Pinpoint the cell where the given text exists, returning its [x, y] midpoint coordinate. 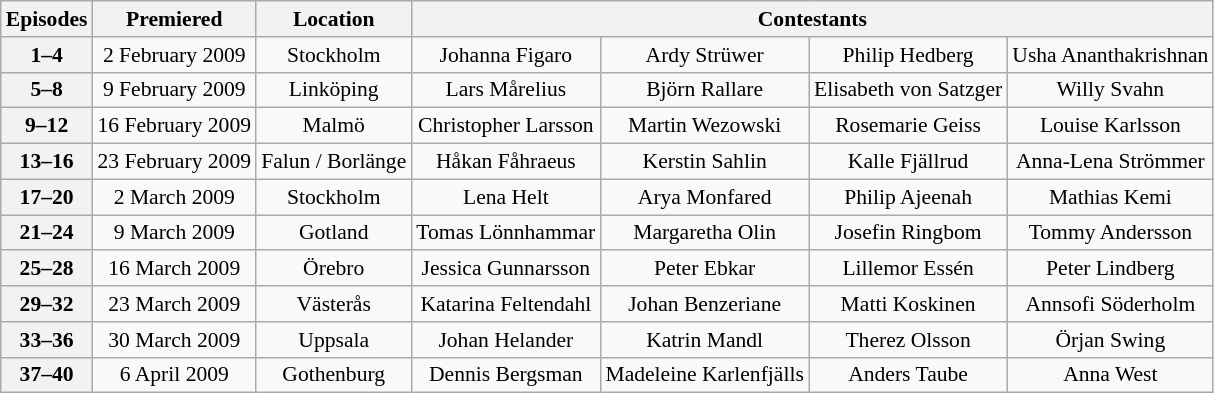
Linköping [334, 90]
Gothenburg [334, 375]
Philip Hedberg [908, 55]
30 March 2009 [174, 340]
9–12 [47, 126]
23 March 2009 [174, 304]
Tommy Andersson [1110, 233]
Kalle Fjällrud [908, 162]
Christopher Larsson [506, 126]
9 March 2009 [174, 233]
Kerstin Sahlin [704, 162]
Jessica Gunnarsson [506, 269]
Gotland [334, 233]
Anna West [1110, 375]
Tomas Lönnhammar [506, 233]
2 February 2009 [174, 55]
Elisabeth von Satzger [908, 90]
Peter Lindberg [1110, 269]
Madeleine Karlenfjälls [704, 375]
Willy Svahn [1110, 90]
Lars Mårelius [506, 90]
Johanna Figaro [506, 55]
Örjan Swing [1110, 340]
Falun / Borlänge [334, 162]
Anna-Lena Strömmer [1110, 162]
Annsofi Söderholm [1110, 304]
Västerås [334, 304]
Therez Olsson [908, 340]
Rosemarie Geiss [908, 126]
Johan Benzeriane [704, 304]
Lena Helt [506, 197]
Peter Ebkar [704, 269]
Martin Wezowski [704, 126]
16 February 2009 [174, 126]
Dennis Bergsman [506, 375]
17–20 [47, 197]
Björn Rallare [704, 90]
Louise Karlsson [1110, 126]
Anders Taube [908, 375]
Josefin Ringbom [908, 233]
Location [334, 19]
Örebro [334, 269]
29–32 [47, 304]
16 March 2009 [174, 269]
33–36 [47, 340]
21–24 [47, 233]
37–40 [47, 375]
Margaretha Olin [704, 233]
Katrin Mandl [704, 340]
1–4 [47, 55]
Uppsala [334, 340]
5–8 [47, 90]
13–16 [47, 162]
6 April 2009 [174, 375]
9 February 2009 [174, 90]
Mathias Kemi [1110, 197]
Katarina Feltendahl [506, 304]
Usha Ananthakrishnan [1110, 55]
Episodes [47, 19]
Johan Helander [506, 340]
Premiered [174, 19]
23 February 2009 [174, 162]
2 March 2009 [174, 197]
Matti Koskinen [908, 304]
Arya Monfared [704, 197]
Malmö [334, 126]
Lillemor Essén [908, 269]
Philip Ajeenah [908, 197]
Ardy Strüwer [704, 55]
Contestants [812, 19]
25–28 [47, 269]
Håkan Fåhraeus [506, 162]
